Provide the (X, Y) coordinate of the cell's center where the given text is located.  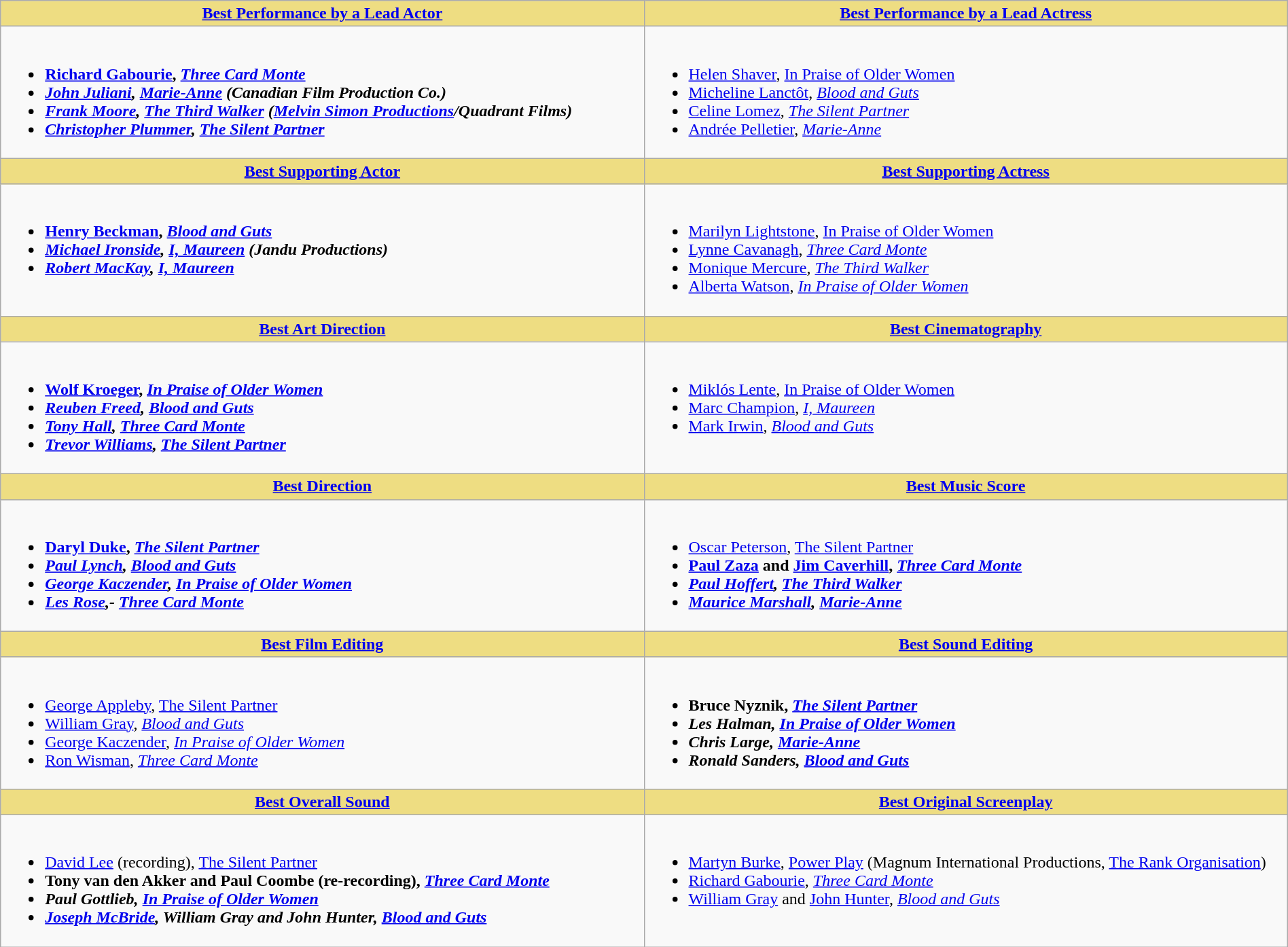
Bruce Nyznik, The Silent PartnerLes Halman, In Praise of Older WomenChris Large, Marie-AnneRonald Sanders, Blood and Guts (966, 723)
Best Performance by a Lead Actress (966, 14)
Best Direction (322, 486)
Best Cinematography (966, 329)
Marilyn Lightstone, In Praise of Older WomenLynne Cavanagh, Three Card MonteMonique Mercure, The Third WalkerAlberta Watson, In Praise of Older Women (966, 250)
Daryl Duke, The Silent PartnerPaul Lynch, Blood and GutsGeorge Kaczender, In Praise of Older WomenLes Rose,- Three Card Monte (322, 565)
Best Art Direction (322, 329)
Best Original Screenplay (966, 802)
Best Performance by a Lead Actor (322, 14)
Henry Beckman, Blood and GutsMichael Ironside, I, Maureen (Jandu Productions)Robert MacKay, I, Maureen (322, 250)
Best Film Editing (322, 644)
George Appleby, The Silent PartnerWilliam Gray, Blood and GutsGeorge Kaczender, In Praise of Older WomenRon Wisman, Three Card Monte (322, 723)
Oscar Peterson, The Silent Partner Paul Zaza and Jim Caverhill, Three Card MontePaul Hoffert, The Third WalkerMaurice Marshall, Marie-Anne (966, 565)
Wolf Kroeger, In Praise of Older WomenReuben Freed, Blood and GutsTony Hall, Three Card MonteTrevor Williams, The Silent Partner (322, 408)
Miklós Lente, In Praise of Older WomenMarc Champion, I, MaureenMark Irwin, Blood and Guts (966, 408)
Helen Shaver, In Praise of Older WomenMicheline Lanctôt, Blood and GutsCeline Lomez, The Silent PartnerAndrée Pelletier, Marie-Anne (966, 92)
Best Supporting Actor (322, 171)
Best Overall Sound (322, 802)
Best Music Score (966, 486)
Best Sound Editing (966, 644)
Best Supporting Actress (966, 171)
